Scan for the cell matching the given text and deliver its (x, y) coordinate at center. 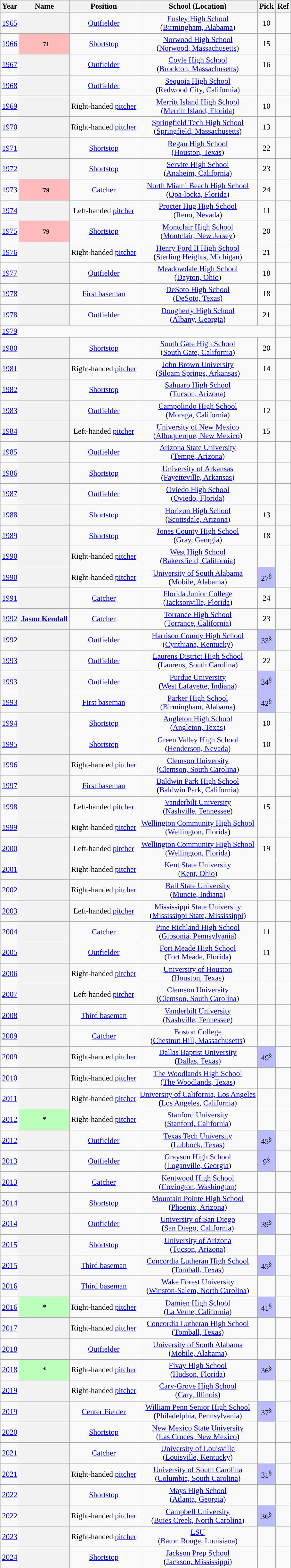
Montclair High School(Montclair, New Jersey) (198, 231)
Dallas Baptist University(Dallas, Texas) (198, 1057)
27§ (266, 577)
39§ (266, 1224)
1968 (10, 85)
Florida Junior College(Jacksonville, Florida) (198, 598)
2004 (10, 932)
2024 (10, 1557)
Cary-Grove High School(Cary, Illinois) (198, 1390)
Sahuaro High School(Tucson, Arizona) (198, 390)
DeSoto High School(DeSoto, Texas) (198, 294)
University of South Carolina(Columbia, South Carolina) (198, 1474)
2008 (10, 1015)
1975 (10, 231)
New Mexico State University(Las Cruces, New Mexico) (198, 1432)
19 (266, 848)
Ensley High School(Birmingham, Alabama) (198, 23)
William Penn Senior High School(Philadelphia, Pennsylvania) (198, 1412)
Boston College(Chestnut Hill, Massachusetts) (198, 1036)
Oviedo High School(Oviedo, Florida) (198, 494)
1984 (10, 431)
16 (266, 65)
Regan High School (Houston, Texas) (198, 148)
School (Location) (198, 6)
Mountain Pointe High School(Phoenix, Arizona) (198, 1203)
2011 (10, 1099)
1965 (10, 23)
Damien High School(La Verne, California) (198, 1307)
Sequoia High School(Redwood City, California) (198, 85)
Mississippi State University(Mississippi State, Mississippi) (198, 911)
Parker High School(Birmingham, Alabama) (198, 703)
Name (44, 6)
Laurens District High School(Laurens, South Carolina) (198, 661)
1997 (10, 786)
Ball State University(Muncie, Indiana) (198, 890)
Kent State University(Kent, Ohio) (198, 869)
Jones County High School(Gray, Georgia) (198, 535)
1985 (10, 452)
Jackson Prep School(Jackson, Mississippi) (198, 1557)
University of California, Los Angeles(Los Angeles, California) (198, 1099)
2000 (10, 848)
Dougherty High School(Albany, Georgia) (198, 315)
Norwood High School(Norwood, Massachusetts) (198, 44)
42§ (266, 703)
2003 (10, 911)
1966 (10, 44)
Fivay High School(Hudson, Florida) (198, 1370)
2020 (10, 1432)
Grayson High School(Loganville, Georgia) (198, 1161)
1994 (10, 723)
1970 (10, 127)
Position (104, 6)
2017 (10, 1328)
University of New Mexico(Albuquerque, New Mexico) (198, 431)
Coyle High School(Brockton, Massachusetts) (198, 65)
Mays High School(Atlanta, Georgia) (198, 1495)
1989 (10, 535)
Angleton High School(Angleton, Texas) (198, 723)
Arizona State University(Tempe, Arizona) (198, 452)
1986 (10, 473)
Meadowdale High School(Dayton, Ohio) (198, 273)
University of Arizona(Tucson, Arizona) (198, 1244)
1995 (10, 744)
University of Louisville(Louisville, Kentucky) (198, 1453)
Baldwin Park High School(Baldwin Park, California) (198, 786)
Horizon High School(Scottsdale, Arizona) (198, 515)
2001 (10, 869)
Stanford University(Stanford, California) (198, 1119)
Ref (283, 6)
Torrance High School(Torrance, California) (198, 619)
Purdue University(West Lafayette, Indiana) (198, 681)
North Miami Beach High School(Opa-locka, Florida) (198, 190)
1969 (10, 106)
1976 (10, 252)
2005 (10, 953)
Campbell University(Buies Creek, North Carolina) (198, 1515)
34§ (266, 681)
Pine Richland High School(Gibsonia, Pennsylvania) (198, 932)
1988 (10, 515)
9§ (266, 1161)
Springfield Tech High School(Springfield, Massachusetts) (198, 127)
1987 (10, 494)
41§ (266, 1307)
Pick (266, 6)
Texas Tech University(Lubbock, Texas) (198, 1140)
University of Houston(Houston, Texas) (198, 974)
West High School(Bakersfield, California) (198, 556)
Kentwood High School(Covington, Washington) (198, 1182)
Procter Hug High School(Reno, Nevada) (198, 210)
The Woodlands High School(The Woodlands, Texas) (198, 1078)
Year (10, 6)
2010 (10, 1078)
Harrison County High School(Cynthiana, Kentucky) (198, 640)
31§ (266, 1474)
1996 (10, 765)
'71 (44, 44)
Wake Forest University(Winston-Salem, North Carolina) (198, 1287)
1983 (10, 410)
1973 (10, 190)
University of San Diego(San Diego, California) (198, 1224)
1979 (10, 331)
1981 (10, 369)
49§ (266, 1057)
2006 (10, 974)
1999 (10, 828)
Jason Kendall (44, 619)
33§ (266, 640)
37§ (266, 1412)
University of Arkansas(Fayetteville, Arkansas) (198, 473)
2007 (10, 994)
1972 (10, 169)
12 (266, 410)
1982 (10, 390)
2002 (10, 890)
1974 (10, 210)
Merritt Island High School(Merritt Island, Florida) (198, 106)
1980 (10, 348)
1991 (10, 598)
1971 (10, 148)
1967 (10, 65)
Center Fielder (104, 1412)
Henry Ford II High School(Sterling Heights, Michigan) (198, 252)
Campolindo High School(Moraga, California) (198, 410)
2023 (10, 1537)
Fort Meade High School(Fort Meade, Florida) (198, 953)
South Gate High School(South Gate, California) (198, 348)
Servite High School(Anaheim, California) (198, 169)
14 (266, 369)
1998 (10, 806)
LSU(Baton Rouge, Louisiana) (198, 1537)
Green Valley High School(Henderson, Nevada) (198, 744)
John Brown University(Siloam Springs, Arkansas) (198, 369)
1977 (10, 273)
